Scan for the cell matching the given text and deliver its (x, y) coordinate at center. 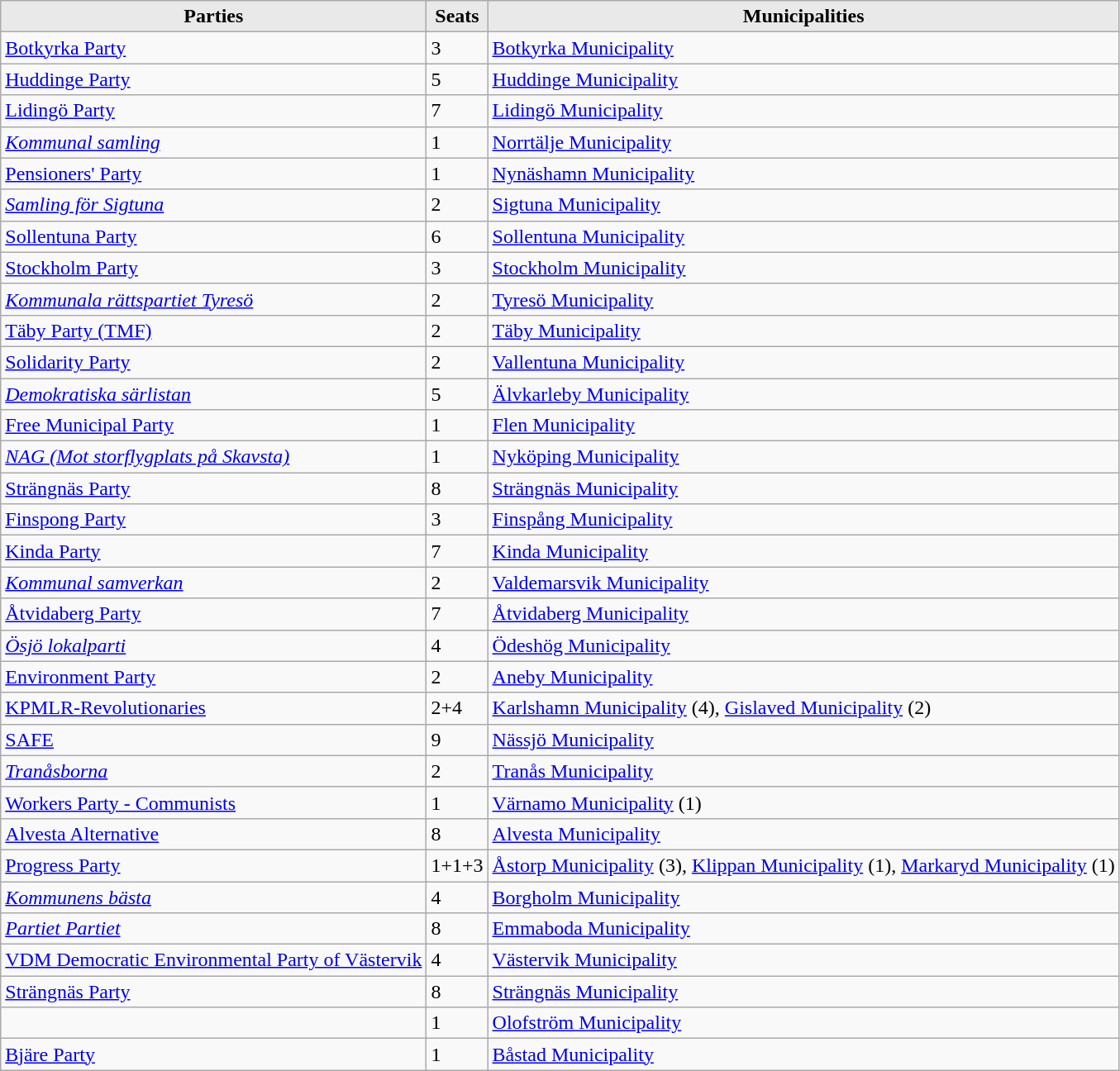
Kommunal samverkan (213, 583)
Demokratiska särlistan (213, 394)
Västervik Municipality (803, 960)
Emmaboda Municipality (803, 929)
Solidarity Party (213, 362)
Täby Municipality (803, 331)
Seats (457, 17)
Nässjö Municipality (803, 740)
Sollentuna Municipality (803, 236)
Kommunala rättspartiet Tyresö (213, 299)
Olofström Municipality (803, 1023)
Åstorp Municipality (3), Klippan Municipality (1), Markaryd Municipality (1) (803, 865)
Huddinge Party (213, 79)
VDM Democratic Environmental Party of Västervik (213, 960)
Finspång Municipality (803, 520)
Älvkarleby Municipality (803, 394)
Tyresö Municipality (803, 299)
Alvesta Municipality (803, 834)
Parties (213, 17)
9 (457, 740)
Botkyrka Party (213, 48)
Kommunal samling (213, 142)
SAFE (213, 740)
Åtvidaberg Party (213, 614)
Workers Party - Communists (213, 802)
Vallentuna Municipality (803, 362)
Täby Party (TMF) (213, 331)
6 (457, 236)
Valdemarsvik Municipality (803, 583)
Lidingö Party (213, 111)
Aneby Municipality (803, 677)
Stockholm Party (213, 268)
Ödeshög Municipality (803, 645)
Nynäshamn Municipality (803, 174)
Samling för Sigtuna (213, 205)
1+1+3 (457, 865)
Sigtuna Municipality (803, 205)
Free Municipal Party (213, 426)
Botkyrka Municipality (803, 48)
Kinda Party (213, 551)
Bjäre Party (213, 1054)
Municipalities (803, 17)
Flen Municipality (803, 426)
KPMLR-Revolutionaries (213, 708)
Stockholm Municipality (803, 268)
Partiet Partiet (213, 929)
Borgholm Municipality (803, 897)
NAG (Mot storflygplats på Skavsta) (213, 457)
Environment Party (213, 677)
Kinda Municipality (803, 551)
Tranåsborna (213, 771)
Nyköping Municipality (803, 457)
Karlshamn Municipality (4), Gislaved Municipality (2) (803, 708)
Pensioners' Party (213, 174)
Sollentuna Party (213, 236)
Värnamo Municipality (1) (803, 802)
Kommunens bästa (213, 897)
Tranås Municipality (803, 771)
Ösjö lokalparti (213, 645)
Alvesta Alternative (213, 834)
Båstad Municipality (803, 1054)
Progress Party (213, 865)
Åtvidaberg Municipality (803, 614)
Lidingö Municipality (803, 111)
Norrtälje Municipality (803, 142)
2+4 (457, 708)
Huddinge Municipality (803, 79)
Finspong Party (213, 520)
